Extract the (X, Y) coordinate from the center of the cell holding the provided text.  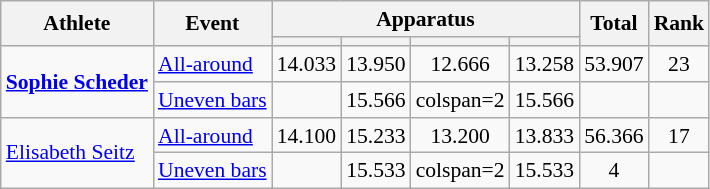
56.366 (614, 136)
17 (680, 136)
15.233 (376, 136)
13.200 (460, 136)
Elisabeth Seitz (77, 154)
14.033 (306, 64)
Event (212, 24)
13.950 (376, 64)
Apparatus (426, 19)
13.258 (544, 64)
53.907 (614, 64)
Sophie Scheder (77, 82)
Total (614, 24)
Athlete (77, 24)
4 (614, 171)
12.666 (460, 64)
Rank (680, 24)
23 (680, 64)
14.100 (306, 136)
13.833 (544, 136)
